Locate the cell with the specified text and output its [x, y] center coordinate. 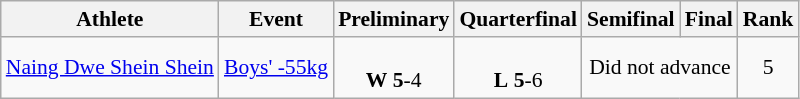
Naing Dwe Shein Shein [110, 68]
Preliminary [394, 19]
Did not advance [660, 68]
Final [709, 19]
Quarterfinal [518, 19]
Event [276, 19]
Rank [768, 19]
Athlete [110, 19]
Semifinal [631, 19]
L 5-6 [518, 68]
5 [768, 68]
Boys' -55kg [276, 68]
W 5-4 [394, 68]
